Determine the [X, Y] coordinate at the center of the cell enclosing the given text.  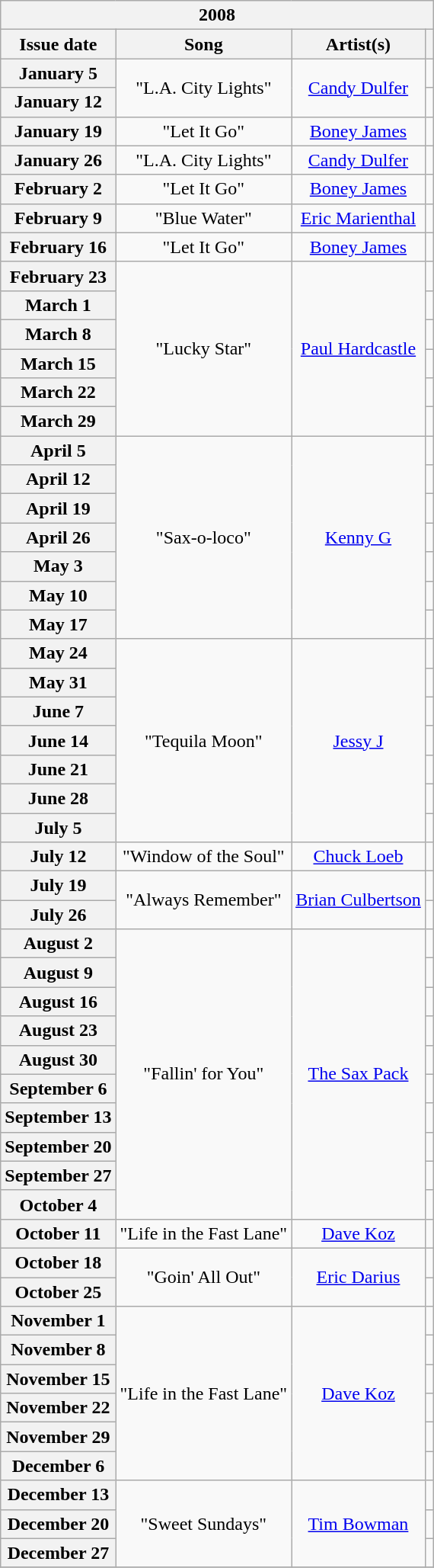
December 13 [58, 1495]
Brian Culbertson [359, 900]
December 6 [58, 1466]
2008 [218, 15]
"Always Remember" [204, 900]
April 26 [58, 537]
April 19 [58, 508]
March 1 [58, 305]
Issue date [58, 44]
February 16 [58, 247]
Kenny G [359, 537]
December 20 [58, 1524]
May 24 [58, 653]
June 14 [58, 740]
October 25 [58, 1292]
April 12 [58, 479]
October 11 [58, 1233]
"Sax-o-loco" [204, 537]
July 19 [58, 886]
August 16 [58, 1002]
June 7 [58, 711]
Eric Marienthal [359, 218]
January 12 [58, 102]
"Sweet Sundays" [204, 1524]
October 4 [58, 1204]
April 5 [58, 451]
September 13 [58, 1117]
June 28 [58, 798]
March 15 [58, 364]
February 2 [58, 189]
May 3 [58, 566]
"Blue Water" [204, 218]
July 26 [58, 915]
"Fallin' for You" [204, 1075]
November 1 [58, 1321]
March 22 [58, 393]
July 12 [58, 857]
June 21 [58, 769]
"Tequila Moon" [204, 740]
July 5 [58, 827]
"Window of the Soul" [204, 857]
September 6 [58, 1089]
February 23 [58, 276]
January 19 [58, 131]
February 9 [58, 218]
March 29 [58, 422]
Eric Darius [359, 1277]
Jessy J [359, 740]
Tim Bowman [359, 1524]
The Sax Pack [359, 1075]
December 27 [58, 1553]
Paul Hardcastle [359, 348]
August 30 [58, 1060]
August 23 [58, 1031]
January 26 [58, 160]
March 8 [58, 334]
May 17 [58, 624]
May 31 [58, 682]
January 5 [58, 73]
May 10 [58, 595]
November 29 [58, 1437]
"Lucky Star" [204, 348]
October 18 [58, 1262]
November 15 [58, 1379]
November 22 [58, 1408]
Chuck Loeb [359, 857]
Song [204, 44]
November 8 [58, 1350]
"Goin' All Out" [204, 1277]
August 9 [58, 973]
Artist(s) [359, 44]
September 20 [58, 1146]
August 2 [58, 944]
September 27 [58, 1175]
